Return the (x, y) coordinate for the center point of the cell that contains the specified text.  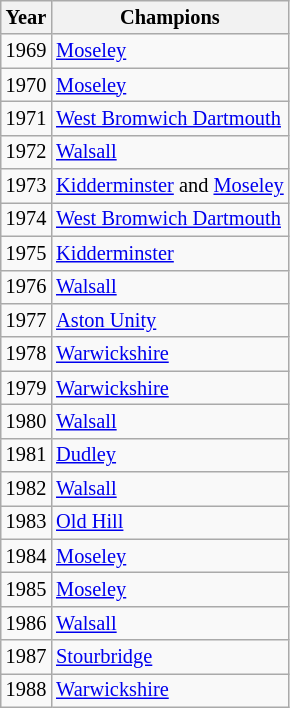
Dudley (170, 455)
1985 (26, 589)
Year (26, 17)
Kidderminster and Moseley (170, 186)
1974 (26, 219)
1987 (26, 657)
1978 (26, 354)
1984 (26, 556)
1986 (26, 623)
1983 (26, 522)
1979 (26, 388)
1973 (26, 186)
1970 (26, 85)
1980 (26, 421)
Aston Unity (170, 320)
1975 (26, 253)
1981 (26, 455)
1982 (26, 489)
Kidderminster (170, 253)
1969 (26, 51)
1972 (26, 152)
Stourbridge (170, 657)
1976 (26, 287)
1988 (26, 690)
1977 (26, 320)
Old Hill (170, 522)
1971 (26, 118)
Champions (170, 17)
